Identify which cell holds the provided text, then report its [x, y] central coordinate. 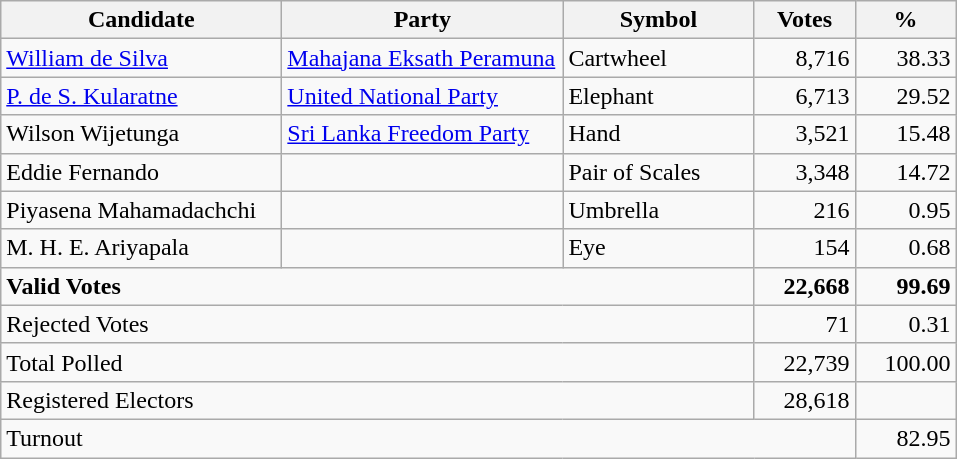
Umbrella [658, 210]
Candidate [142, 20]
100.00 [906, 362]
14.72 [906, 172]
Mahajana Eksath Peramuna [422, 58]
22,739 [804, 362]
29.52 [906, 96]
% [906, 20]
Eye [658, 248]
Registered Electors [378, 400]
Piyasena Mahamadachchi [142, 210]
M. H. E. Ariyapala [142, 248]
99.69 [906, 286]
82.95 [906, 438]
71 [804, 324]
Total Polled [378, 362]
William de Silva [142, 58]
15.48 [906, 134]
6,713 [804, 96]
Votes [804, 20]
Cartwheel [658, 58]
Wilson Wijetunga [142, 134]
P. de S. Kularatne [142, 96]
Eddie Fernando [142, 172]
Symbol [658, 20]
Hand [658, 134]
0.68 [906, 248]
216 [804, 210]
28,618 [804, 400]
United National Party [422, 96]
0.95 [906, 210]
Valid Votes [378, 286]
0.31 [906, 324]
Rejected Votes [378, 324]
Elephant [658, 96]
3,521 [804, 134]
Party [422, 20]
38.33 [906, 58]
8,716 [804, 58]
Sri Lanka Freedom Party [422, 134]
Pair of Scales [658, 172]
22,668 [804, 286]
Turnout [428, 438]
3,348 [804, 172]
154 [804, 248]
